Search for the cell housing the specified text and yield its [X, Y] center coordinate. 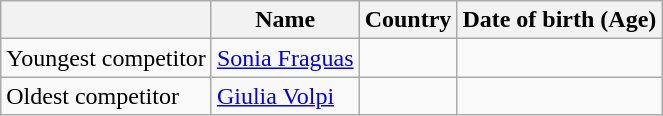
Giulia Volpi [285, 96]
Youngest competitor [106, 58]
Country [408, 20]
Oldest competitor [106, 96]
Date of birth (Age) [560, 20]
Name [285, 20]
Sonia Fraguas [285, 58]
